Scan for the cell matching the given text and deliver its (x, y) coordinate at center. 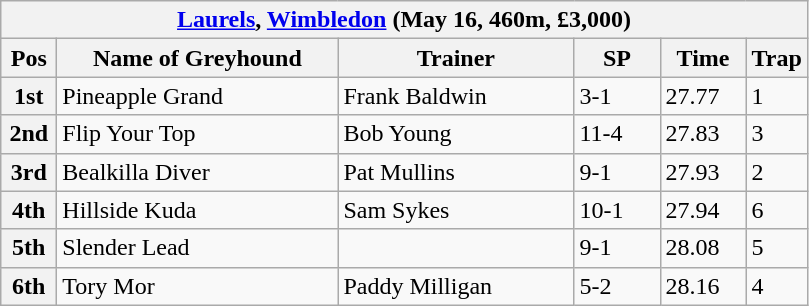
Sam Sykes (456, 210)
27.93 (703, 172)
10-1 (617, 210)
5th (29, 248)
Flip Your Top (198, 134)
5 (776, 248)
Slender Lead (198, 248)
3rd (29, 172)
Bob Young (456, 134)
Tory Mor (198, 286)
Pos (29, 58)
4th (29, 210)
6 (776, 210)
Hillside Kuda (198, 210)
27.83 (703, 134)
6th (29, 286)
4 (776, 286)
Laurels, Wimbledon (May 16, 460m, £3,000) (404, 20)
Pat Mullins (456, 172)
Trainer (456, 58)
Paddy Milligan (456, 286)
27.94 (703, 210)
Bealkilla Diver (198, 172)
3-1 (617, 96)
28.16 (703, 286)
Name of Greyhound (198, 58)
1st (29, 96)
SP (617, 58)
5-2 (617, 286)
2nd (29, 134)
11-4 (617, 134)
Time (703, 58)
Trap (776, 58)
Frank Baldwin (456, 96)
2 (776, 172)
1 (776, 96)
3 (776, 134)
Pineapple Grand (198, 96)
28.08 (703, 248)
27.77 (703, 96)
